Locate the cell with the specified text and output its (x, y) center coordinate. 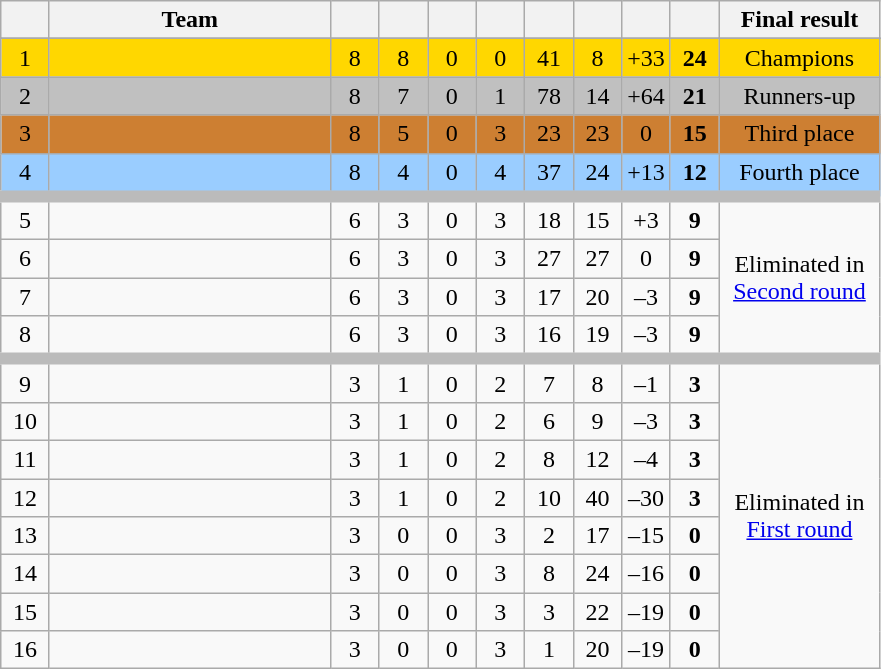
41 (550, 58)
37 (550, 174)
–4 (646, 459)
+33 (646, 58)
+13 (646, 174)
+3 (646, 218)
21 (694, 96)
Fourth place (800, 174)
11 (26, 459)
–1 (646, 380)
19 (598, 338)
Final result (800, 20)
40 (598, 497)
78 (550, 96)
Eliminated in Second round (800, 278)
Runners-up (800, 96)
18 (550, 218)
Champions (800, 58)
Eliminated in First round (800, 514)
13 (26, 536)
Third place (800, 134)
+64 (646, 96)
22 (598, 612)
Team (190, 20)
–16 (646, 574)
–15 (646, 536)
–30 (646, 497)
